Find where the given text appears and provide that cell's center as (x, y) coordinate. 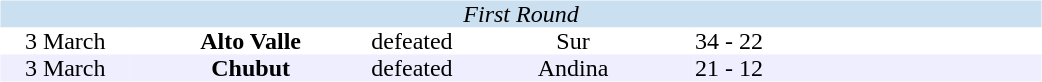
Chubut (250, 68)
Andina (574, 68)
Sur (574, 42)
Alto Valle (250, 42)
21 - 12 (728, 68)
First Round (520, 14)
34 - 22 (728, 42)
